Capture the cell that displays the provided text and extract its (X, Y) central coordinate. 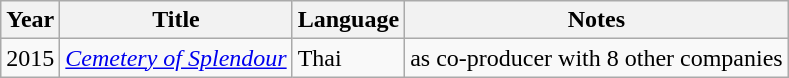
Cemetery of Splendour (176, 58)
2015 (30, 58)
Year (30, 20)
Language (348, 20)
Notes (597, 20)
Thai (348, 58)
Title (176, 20)
as co-producer with 8 other companies (597, 58)
